Find where the given text appears and provide that cell's center as (X, Y) coordinate. 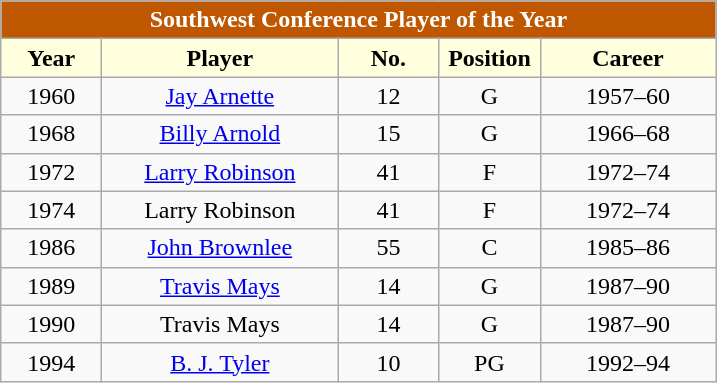
1985–86 (628, 248)
1972 (52, 172)
Billy Arnold (220, 134)
1966–68 (628, 134)
Year (52, 58)
1994 (52, 362)
Career (628, 58)
PG (490, 362)
John Brownlee (220, 248)
Jay Arnette (220, 96)
1960 (52, 96)
1990 (52, 324)
1989 (52, 286)
55 (388, 248)
1968 (52, 134)
Player (220, 58)
C (490, 248)
Southwest Conference Player of the Year (358, 20)
1957–60 (628, 96)
1992–94 (628, 362)
12 (388, 96)
1986 (52, 248)
Position (490, 58)
1974 (52, 210)
B. J. Tyler (220, 362)
10 (388, 362)
15 (388, 134)
No. (388, 58)
